Output the (x, y) coordinate of the center of the cell containing the given text.  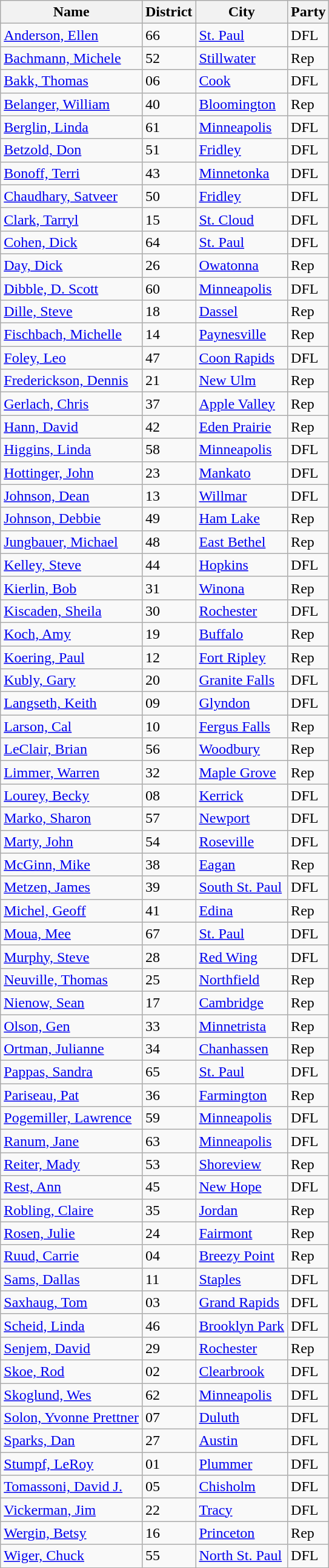
Olson, Gen (71, 1026)
Langseth, Keith (71, 703)
44 (168, 565)
22 (168, 1510)
Michel, Geoff (71, 911)
Lourey, Becky (71, 796)
Dassel (242, 312)
Clearbrook (242, 1371)
Solon, Yvonne Prettner (71, 1418)
Jordan (242, 1210)
42 (168, 427)
Shoreview (242, 1164)
Fairmont (242, 1233)
Northfield (242, 980)
Moua, Mee (71, 934)
21 (168, 381)
Woodbury (242, 749)
Anderson, Ellen (71, 35)
Murphy, Steve (71, 957)
Chisholm (242, 1487)
Eden Prairie (242, 427)
Limmer, Warren (71, 772)
Newport (242, 819)
06 (168, 81)
Plummer (242, 1464)
Skoe, Rod (71, 1371)
04 (168, 1256)
Farmington (242, 1095)
Minnetrista (242, 1026)
Staples (242, 1279)
Robling, Claire (71, 1210)
Hottinger, John (71, 473)
Mankato (242, 473)
59 (168, 1118)
Berglin, Linda (71, 127)
Cambridge (242, 1003)
67 (168, 934)
46 (168, 1325)
15 (168, 219)
Koch, Amy (71, 634)
Fischbach, Michelle (71, 335)
Cohen, Dick (71, 242)
Paynesville (242, 335)
Koering, Paul (71, 657)
Reiter, Mady (71, 1164)
52 (168, 58)
Hann, David (71, 427)
Ortman, Julianne (71, 1049)
56 (168, 749)
12 (168, 657)
Roseville (242, 842)
37 (168, 404)
Name (71, 12)
Ruud, Carrie (71, 1256)
23 (168, 473)
Marty, John (71, 842)
North St. Paul (242, 1556)
Larson, Cal (71, 726)
Marko, Sharon (71, 819)
Pariseau, Pat (71, 1095)
35 (168, 1210)
64 (168, 242)
Skoglund, Wes (71, 1394)
Frederickson, Dennis (71, 381)
29 (168, 1348)
19 (168, 634)
Pappas, Sandra (71, 1072)
Stillwater (242, 58)
18 (168, 312)
Maple Grove (242, 772)
53 (168, 1164)
28 (168, 957)
Wiger, Chuck (71, 1556)
Dibble, D. Scott (71, 289)
Austin (242, 1441)
Kelley, Steve (71, 565)
14 (168, 335)
30 (168, 611)
Pogemiller, Lawrence (71, 1118)
Rest, Ann (71, 1187)
Edina (242, 911)
03 (168, 1302)
McGinn, Mike (71, 865)
34 (168, 1049)
St. Cloud (242, 219)
Gerlach, Chris (71, 404)
Owatonna (242, 265)
Kubly, Gary (71, 680)
17 (168, 1003)
East Bethel (242, 542)
Princeton (242, 1533)
61 (168, 127)
08 (168, 796)
33 (168, 1026)
32 (168, 772)
66 (168, 35)
Coon Rapids (242, 358)
11 (168, 1279)
Bakk, Thomas (71, 81)
07 (168, 1418)
36 (168, 1095)
31 (168, 588)
Sams, Dallas (71, 1279)
54 (168, 842)
25 (168, 980)
Grand Rapids (242, 1302)
Fort Ripley (242, 657)
Willmar (242, 496)
Metzen, James (71, 888)
45 (168, 1187)
Tracy (242, 1510)
Sparks, Dan (71, 1441)
47 (168, 358)
39 (168, 888)
48 (168, 542)
Saxhaug, Tom (71, 1302)
63 (168, 1141)
Glyndon (242, 703)
16 (168, 1533)
Nienow, Sean (71, 1003)
09 (168, 703)
57 (168, 819)
Stumpf, LeRoy (71, 1464)
49 (168, 519)
Bachmann, Michele (71, 58)
LeClair, Brian (71, 749)
62 (168, 1394)
02 (168, 1371)
Red Wing (242, 957)
55 (168, 1556)
Cook (242, 81)
Bloomington (242, 104)
26 (168, 265)
Day, Dick (71, 265)
Breezy Point (242, 1256)
Bonoff, Terri (71, 173)
Belanger, William (71, 104)
Clark, Tarryl (71, 219)
40 (168, 104)
City (242, 12)
Kerrick (242, 796)
51 (168, 150)
Buffalo (242, 634)
Jungbauer, Michael (71, 542)
Senjem, David (71, 1348)
Betzold, Don (71, 150)
New Ulm (242, 381)
Wergin, Betsy (71, 1533)
Party (308, 12)
Granite Falls (242, 680)
Duluth (242, 1418)
20 (168, 680)
01 (168, 1464)
Ham Lake (242, 519)
Rosen, Julie (71, 1233)
Chanhassen (242, 1049)
Tomassoni, David J. (71, 1487)
65 (168, 1072)
District (168, 12)
Hopkins (242, 565)
38 (168, 865)
Scheid, Linda (71, 1325)
Fergus Falls (242, 726)
Neuville, Thomas (71, 980)
Higgins, Linda (71, 450)
24 (168, 1233)
27 (168, 1441)
10 (168, 726)
Foley, Leo (71, 358)
Kiscaden, Sheila (71, 611)
Johnson, Dean (71, 496)
58 (168, 450)
Vickerman, Jim (71, 1510)
Apple Valley (242, 404)
05 (168, 1487)
Brooklyn Park (242, 1325)
South St. Paul (242, 888)
13 (168, 496)
Eagan (242, 865)
43 (168, 173)
Ranum, Jane (71, 1141)
Kierlin, Bob (71, 588)
Winona (242, 588)
Chaudhary, Satveer (71, 196)
Minnetonka (242, 173)
41 (168, 911)
50 (168, 196)
Johnson, Debbie (71, 519)
60 (168, 289)
New Hope (242, 1187)
Dille, Steve (71, 312)
